Return the [x, y] coordinate for the center point of the cell that contains the specified text.  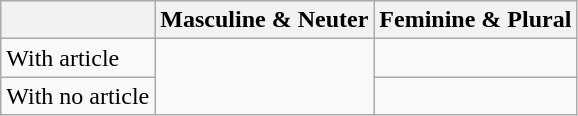
With article [78, 58]
Feminine & Plural [476, 20]
With no article [78, 96]
Masculine & Neuter [264, 20]
